From the cell containing the given text, extract its center point as (x, y) coordinate. 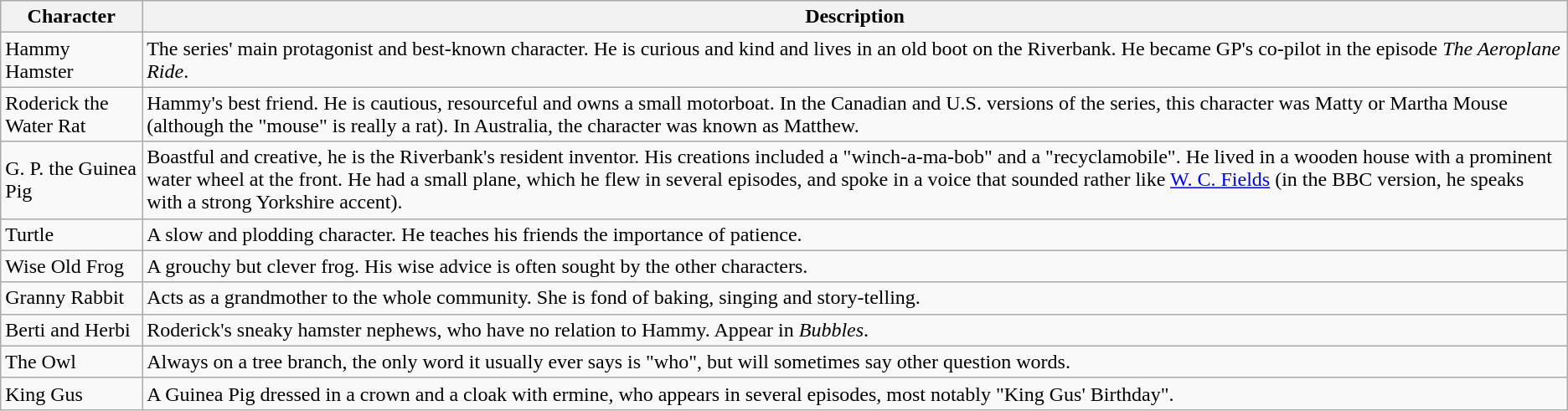
Granny Rabbit (72, 298)
Description (855, 17)
G. P. the Guinea Pig (72, 180)
Roderick's sneaky hamster nephews, who have no relation to Hammy. Appear in Bubbles. (855, 330)
Roderick the Water Rat (72, 114)
Always on a tree branch, the only word it usually ever says is "who", but will sometimes say other question words. (855, 362)
The Owl (72, 362)
A grouchy but clever frog. His wise advice is often sought by the other characters. (855, 266)
Wise Old Frog (72, 266)
Hammy Hamster (72, 60)
A Guinea Pig dressed in a crown and a cloak with ermine, who appears in several episodes, most notably "King Gus' Birthday". (855, 393)
Turtle (72, 234)
A slow and plodding character. He teaches his friends the importance of patience. (855, 234)
Acts as a grandmother to the whole community. She is fond of baking, singing and story-telling. (855, 298)
King Gus (72, 393)
Berti and Herbi (72, 330)
Character (72, 17)
